Find where the given text appears and provide that cell's center as (x, y) coordinate. 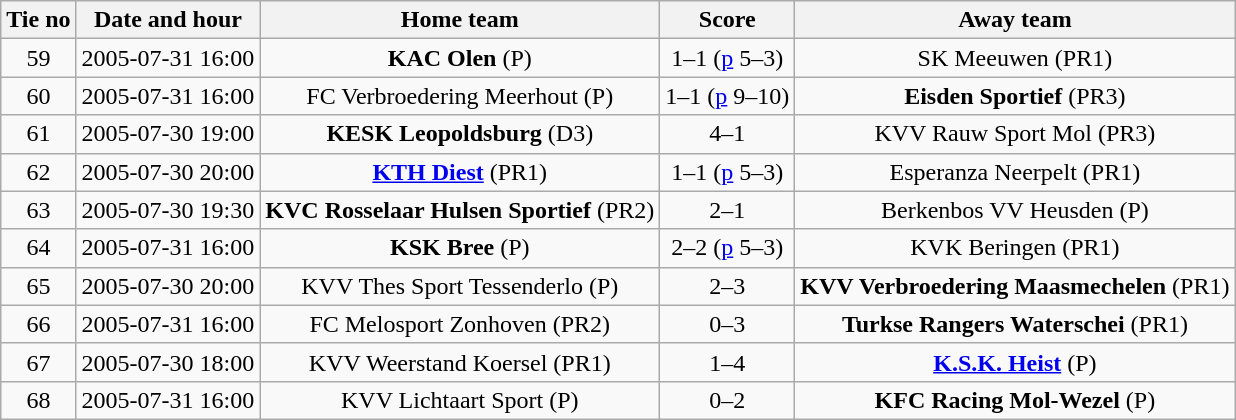
Home team (460, 20)
FC Melosport Zonhoven (PR2) (460, 324)
1–1 (p 9–10) (728, 96)
KVK Beringen (PR1) (1015, 248)
1–4 (728, 362)
Date and hour (168, 20)
62 (38, 172)
63 (38, 210)
0–2 (728, 400)
64 (38, 248)
2005-07-30 19:30 (168, 210)
KVV Thes Sport Tessenderlo (P) (460, 286)
KFC Racing Mol-Wezel (P) (1015, 400)
Turkse Rangers Waterschei (PR1) (1015, 324)
KVC Rosselaar Hulsen Sportief (PR2) (460, 210)
61 (38, 134)
Esperanza Neerpelt (PR1) (1015, 172)
KTH Diest (PR1) (460, 172)
Berkenbos VV Heusden (P) (1015, 210)
SK Meeuwen (PR1) (1015, 58)
66 (38, 324)
2–1 (728, 210)
Away team (1015, 20)
2–3 (728, 286)
KVV Verbroedering Maasmechelen (PR1) (1015, 286)
K.S.K. Heist (P) (1015, 362)
Eisden Sportief (PR3) (1015, 96)
FC Verbroedering Meerhout (P) (460, 96)
65 (38, 286)
2005-07-30 18:00 (168, 362)
2–2 (p 5–3) (728, 248)
KVV Weerstand Koersel (PR1) (460, 362)
59 (38, 58)
60 (38, 96)
0–3 (728, 324)
Score (728, 20)
2005-07-30 19:00 (168, 134)
KVV Lichtaart Sport (P) (460, 400)
KSK Bree (P) (460, 248)
KVV Rauw Sport Mol (PR3) (1015, 134)
4–1 (728, 134)
KESK Leopoldsburg (D3) (460, 134)
KAC Olen (P) (460, 58)
Tie no (38, 20)
67 (38, 362)
68 (38, 400)
